For the text-containing cell, return its midpoint in (x, y) coordinate format. 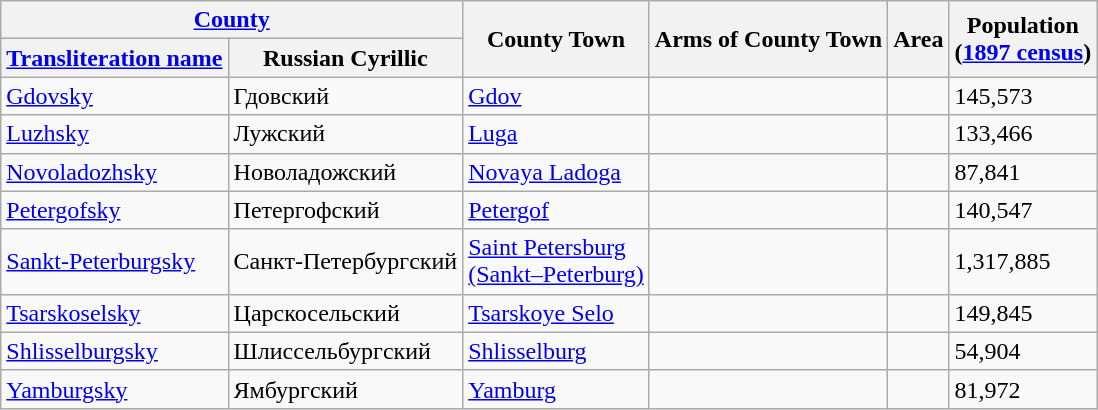
Shlisselburg (556, 351)
Novoladozhsky (114, 172)
Гдовский (346, 96)
Saint Petersburg(Sankt–Peterburg) (556, 262)
1,317,885 (1023, 262)
Transliteration name (114, 58)
Ямбургский (346, 389)
Population(1897 census) (1023, 39)
Gdov (556, 96)
Arms of County Town (768, 39)
Лужский (346, 134)
County Town (556, 39)
140,547 (1023, 210)
Sankt-Peterburgsky (114, 262)
Luga (556, 134)
Luzhsky (114, 134)
Царскосельский (346, 313)
Shlisselburgsky (114, 351)
81,972 (1023, 389)
149,845 (1023, 313)
Санкт-Петербургский (346, 262)
Новоладожский (346, 172)
County (232, 20)
Tsarskoye Selo (556, 313)
54,904 (1023, 351)
Gdovsky (114, 96)
Area (918, 39)
Петергофский (346, 210)
145,573 (1023, 96)
Yamburg (556, 389)
Yamburgsky (114, 389)
Russian Cyrillic (346, 58)
Tsarskoselsky (114, 313)
Petergofsky (114, 210)
Шлиссельбургский (346, 351)
87,841 (1023, 172)
Novaya Ladoga (556, 172)
Petergof (556, 210)
133,466 (1023, 134)
